From the cell containing the given text, extract its center point as [x, y] coordinate. 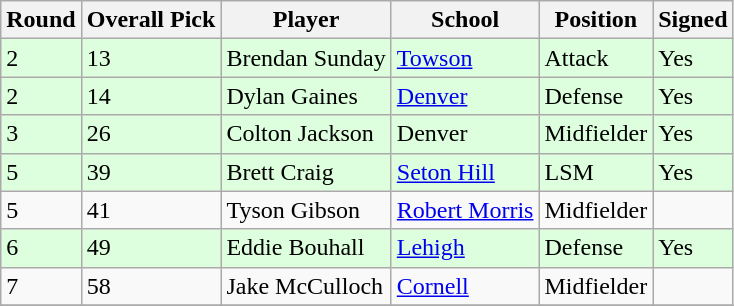
Position [596, 20]
Dylan Gaines [306, 96]
14 [151, 96]
Towson [465, 58]
Tyson Gibson [306, 210]
39 [151, 172]
58 [151, 286]
49 [151, 248]
Cornell [465, 286]
Seton Hill [465, 172]
Overall Pick [151, 20]
Brendan Sunday [306, 58]
7 [41, 286]
Colton Jackson [306, 134]
3 [41, 134]
13 [151, 58]
41 [151, 210]
Attack [596, 58]
Jake McCulloch [306, 286]
6 [41, 248]
Signed [693, 20]
School [465, 20]
Robert Morris [465, 210]
Eddie Bouhall [306, 248]
26 [151, 134]
Lehigh [465, 248]
Player [306, 20]
Brett Craig [306, 172]
Round [41, 20]
LSM [596, 172]
